Capture the cell that displays the provided text and extract its (x, y) central coordinate. 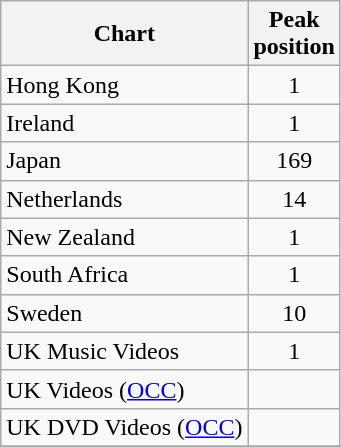
14 (294, 199)
Japan (124, 161)
UK Videos (OCC) (124, 389)
New Zealand (124, 237)
Ireland (124, 123)
South Africa (124, 275)
Netherlands (124, 199)
Chart (124, 34)
UK Music Videos (124, 351)
169 (294, 161)
UK DVD Videos (OCC) (124, 427)
Sweden (124, 313)
Peakposition (294, 34)
Hong Kong (124, 85)
10 (294, 313)
